Capture the cell that displays the provided text and extract its (x, y) central coordinate. 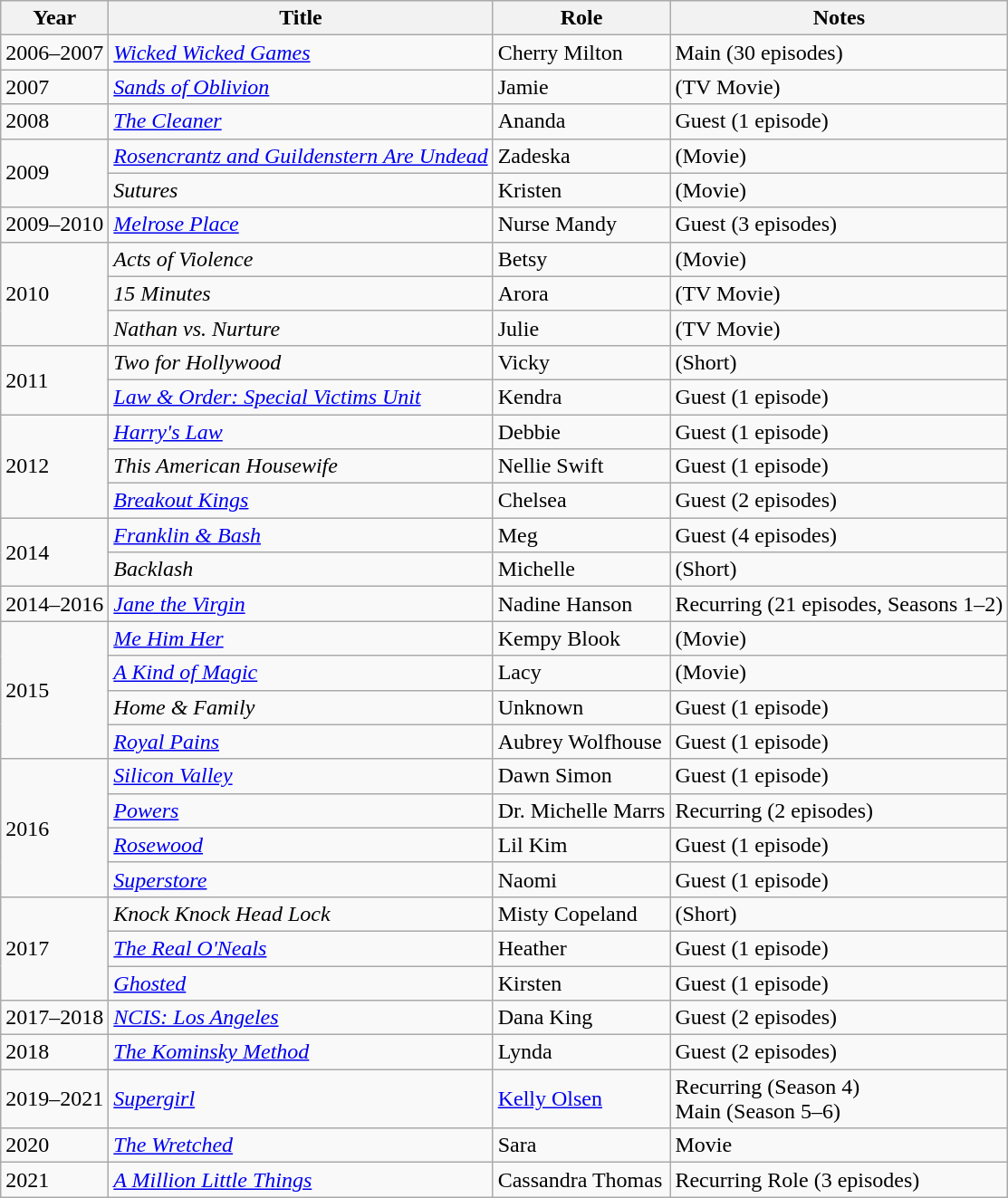
Year (54, 18)
2007 (54, 87)
Sutures (301, 190)
Recurring (2 episodes) (839, 810)
Nathan vs. Nurture (301, 328)
Home & Family (301, 707)
Kristen (581, 190)
Nellie Swift (581, 466)
Kendra (581, 397)
Jamie (581, 87)
A Kind of Magic (301, 673)
Chelsea (581, 501)
2015 (54, 690)
2011 (54, 379)
Kempy Blook (581, 638)
Debbie (581, 432)
Vicky (581, 362)
2014 (54, 552)
Backlash (301, 570)
The Cleaner (301, 121)
2019–2021 (54, 1099)
Role (581, 18)
Royal Pains (301, 742)
Wicked Wicked Games (301, 53)
Heather (581, 948)
Dawn Simon (581, 776)
Knock Knock Head Lock (301, 914)
Kirsten (581, 982)
The Real O'Neals (301, 948)
Ghosted (301, 982)
Franklin & Bash (301, 535)
2017–2018 (54, 1018)
Aubrey Wolfhouse (581, 742)
Recurring (21 episodes, Seasons 1–2) (839, 604)
Jane the Virgin (301, 604)
Supergirl (301, 1099)
Misty Copeland (581, 914)
Zadeska (581, 156)
2009 (54, 173)
Acts of Violence (301, 259)
Two for Hollywood (301, 362)
Unknown (581, 707)
Notes (839, 18)
Breakout Kings (301, 501)
Silicon Valley (301, 776)
2017 (54, 948)
Powers (301, 810)
Recurring (Season 4) Main (Season 5–6) (839, 1099)
Lynda (581, 1052)
2006–2007 (54, 53)
Sands of Oblivion (301, 87)
Harry's Law (301, 432)
Nadine Hanson (581, 604)
Guest (4 episodes) (839, 535)
Lil Kim (581, 845)
Main (30 episodes) (839, 53)
Title (301, 18)
Rosewood (301, 845)
Rosencrantz and Guildenstern Are Undead (301, 156)
Cherry Milton (581, 53)
Julie (581, 328)
Me Him Her (301, 638)
Law & Order: Special Victims Unit (301, 397)
2016 (54, 828)
Sara (581, 1145)
Betsy (581, 259)
Meg (581, 535)
Dr. Michelle Marrs (581, 810)
Superstore (301, 879)
Lacy (581, 673)
NCIS: Los Angeles (301, 1018)
15 Minutes (301, 293)
Nurse Mandy (581, 225)
A Million Little Things (301, 1180)
Ananda (581, 121)
2020 (54, 1145)
Dana King (581, 1018)
Arora (581, 293)
2012 (54, 466)
2010 (54, 293)
Cassandra Thomas (581, 1180)
2009–2010 (54, 225)
Movie (839, 1145)
Naomi (581, 879)
Recurring Role (3 episodes) (839, 1180)
The Wretched (301, 1145)
Kelly Olsen (581, 1099)
The Kominsky Method (301, 1052)
2021 (54, 1180)
Guest (3 episodes) (839, 225)
Michelle (581, 570)
2018 (54, 1052)
This American Housewife (301, 466)
2014–2016 (54, 604)
Melrose Place (301, 225)
2008 (54, 121)
